Determine the [X, Y] coordinate at the center of the cell enclosing the given text.  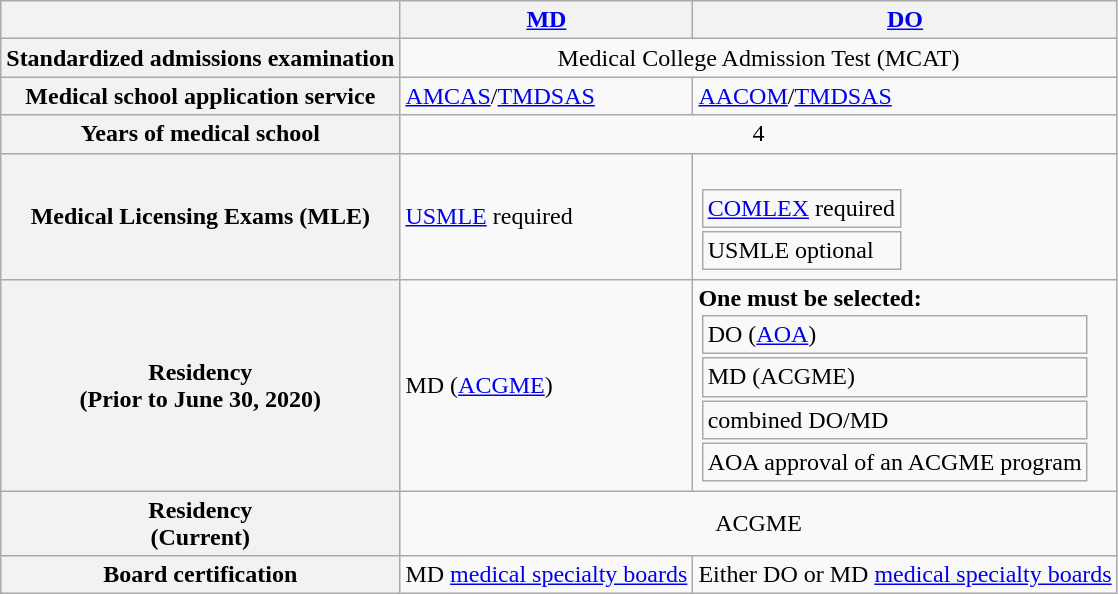
ACGME [758, 522]
COMLEX required [801, 209]
Years of medical school [200, 134]
Residency(Current) [200, 522]
Medical College Admission Test (MCAT) [758, 58]
Medical Licensing Exams (MLE) [200, 216]
MD [546, 20]
AOA approval of an ACGME program [894, 462]
AMCAS/TMDSAS [546, 96]
DO (AOA) [894, 335]
COMLEX required USMLE optional [905, 216]
4 [758, 134]
MD medical specialty boards [546, 575]
USMLE required [546, 216]
DO [905, 20]
USMLE optional [801, 251]
AACOM/TMDSAS [905, 96]
One must be selected: DO (AOA) MD (ACGME) combined DO/MD AOA approval of an ACGME program [905, 384]
Either DO or MD medical specialty boards [905, 575]
Medical school application service [200, 96]
Residency(Prior to June 30, 2020) [200, 384]
Standardized admissions examination [200, 58]
Board certification [200, 575]
combined DO/MD [894, 420]
